For the text-containing cell, return its midpoint in [X, Y] coordinate format. 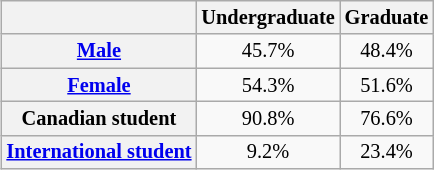
Male [100, 51]
54.3% [268, 85]
48.4% [386, 51]
51.6% [386, 85]
76.6% [386, 119]
Female [100, 85]
90.8% [268, 119]
45.7% [268, 51]
9.2% [268, 152]
Undergraduate [268, 18]
Canadian student [100, 119]
International student [100, 152]
23.4% [386, 152]
Graduate [386, 18]
